Scan for the cell matching the given text and deliver its [x, y] coordinate at center. 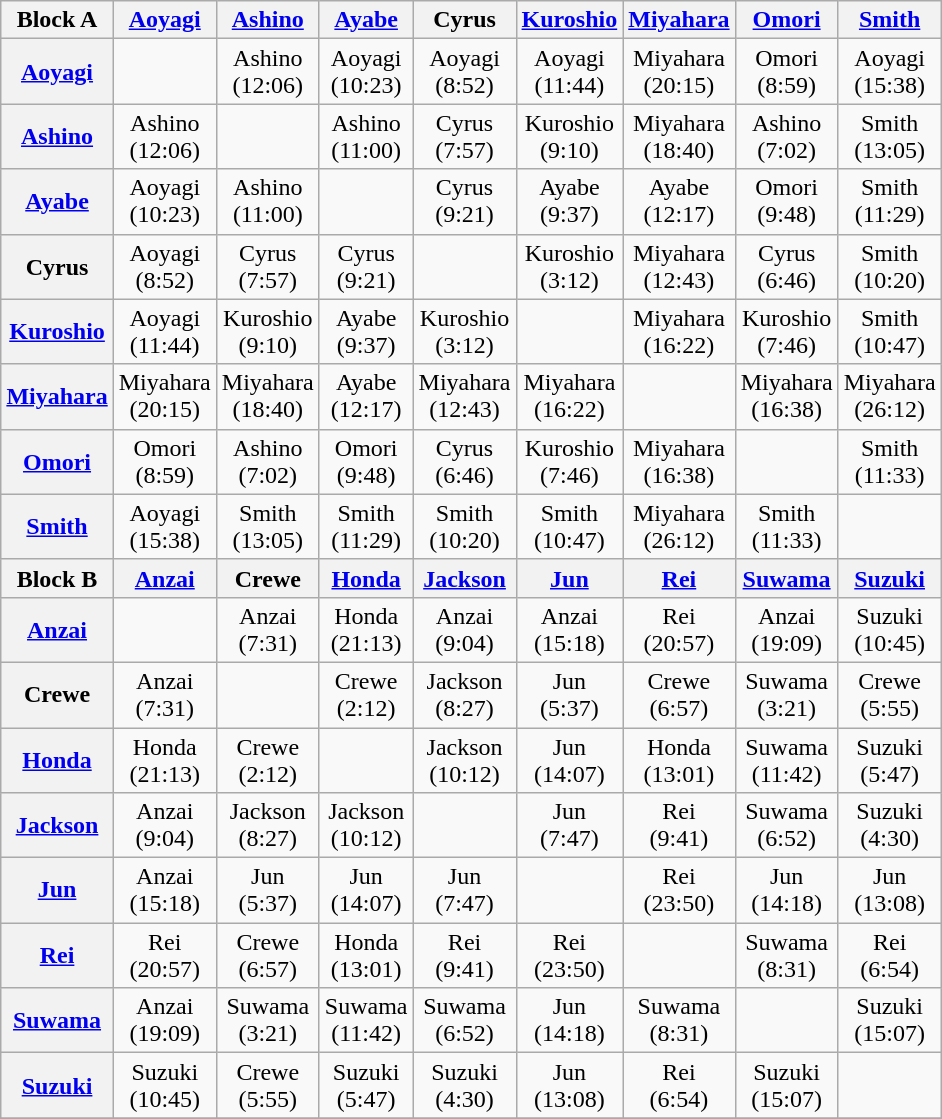
Block A [57, 20]
Block B [57, 578]
